Identify which cell holds the provided text, then report its [x, y] central coordinate. 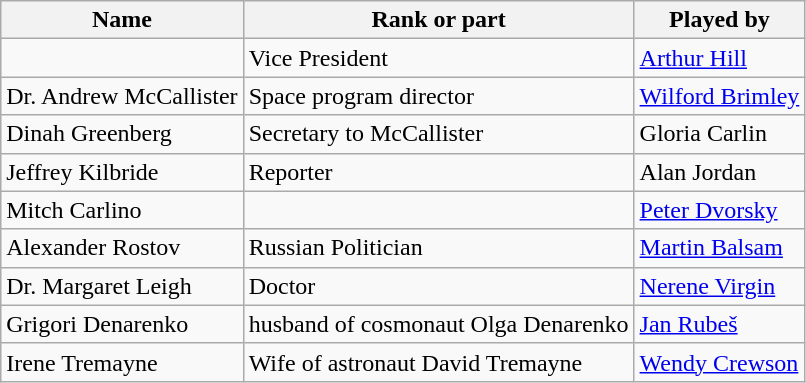
Reporter [438, 172]
husband of cosmonaut Olga Denarenko [438, 324]
Martin Balsam [720, 248]
Wendy Crewson [720, 362]
Doctor [438, 286]
Alexander Rostov [122, 248]
Wife of astronaut David Tremayne [438, 362]
Secretary to McCallister [438, 134]
Dinah Greenberg [122, 134]
Wilford Brimley [720, 96]
Played by [720, 20]
Alan Jordan [720, 172]
Mitch Carlino [122, 210]
Dr. Margaret Leigh [122, 286]
Name [122, 20]
Arthur Hill [720, 58]
Jan Rubeš [720, 324]
Peter Dvorsky [720, 210]
Rank or part [438, 20]
Space program director [438, 96]
Grigori Denarenko [122, 324]
Jeffrey Kilbride [122, 172]
Nerene Virgin [720, 286]
Vice President [438, 58]
Dr. Andrew McCallister [122, 96]
Gloria Carlin [720, 134]
Irene Tremayne [122, 362]
Russian Politician [438, 248]
